From the cell containing the given text, extract its center point as (x, y) coordinate. 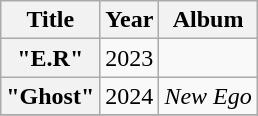
2024 (130, 96)
2023 (130, 58)
Year (130, 20)
Album (208, 20)
"Ghost" (50, 96)
Title (50, 20)
New Ego (208, 96)
"E.R" (50, 58)
